Search for the cell housing the specified text and yield its [X, Y] center coordinate. 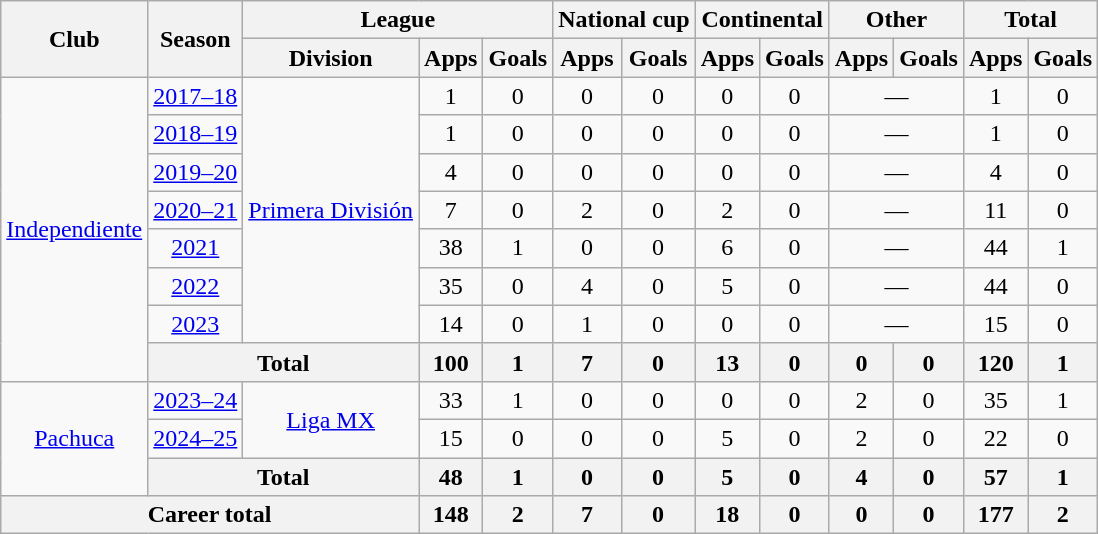
14 [451, 324]
2021 [196, 248]
6 [727, 248]
Continental [762, 20]
13 [727, 362]
148 [451, 515]
11 [995, 210]
33 [451, 400]
2019–20 [196, 172]
Pachuca [74, 438]
Primera División [331, 210]
Season [196, 39]
18 [727, 515]
38 [451, 248]
Liga MX [331, 419]
22 [995, 438]
2024–25 [196, 438]
120 [995, 362]
Independiente [74, 229]
2023 [196, 324]
57 [995, 477]
100 [451, 362]
2023–24 [196, 400]
League [398, 20]
2018–19 [196, 134]
48 [451, 477]
National cup [624, 20]
2020–21 [196, 210]
Club [74, 39]
2017–18 [196, 96]
177 [995, 515]
Other [896, 20]
2022 [196, 286]
Career total [210, 515]
Division [331, 58]
